Capture the cell that displays the provided text and extract its [X, Y] central coordinate. 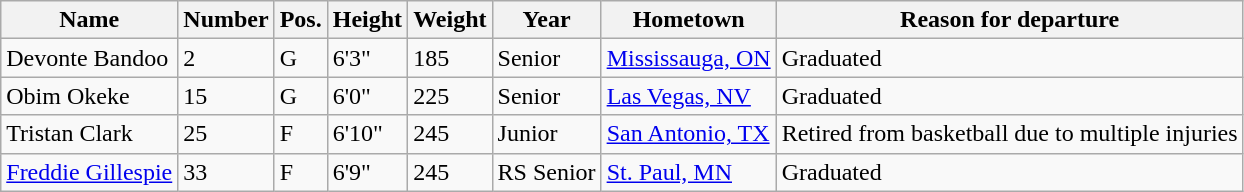
Year [546, 20]
Weight [450, 20]
185 [450, 58]
6'10" [367, 134]
Junior [546, 134]
6'0" [367, 96]
6'3" [367, 58]
Number [226, 20]
San Antonio, TX [688, 134]
25 [226, 134]
St. Paul, MN [688, 172]
Pos. [300, 20]
Retired from basketball due to multiple injuries [1010, 134]
Las Vegas, NV [688, 96]
Hometown [688, 20]
Name [90, 20]
6'9" [367, 172]
Tristan Clark [90, 134]
Freddie Gillespie [90, 172]
15 [226, 96]
33 [226, 172]
2 [226, 58]
Reason for departure [1010, 20]
Mississauga, ON [688, 58]
Devonte Bandoo [90, 58]
Height [367, 20]
Obim Okeke [90, 96]
RS Senior [546, 172]
225 [450, 96]
